From the cell containing the given text, extract its center point as (x, y) coordinate. 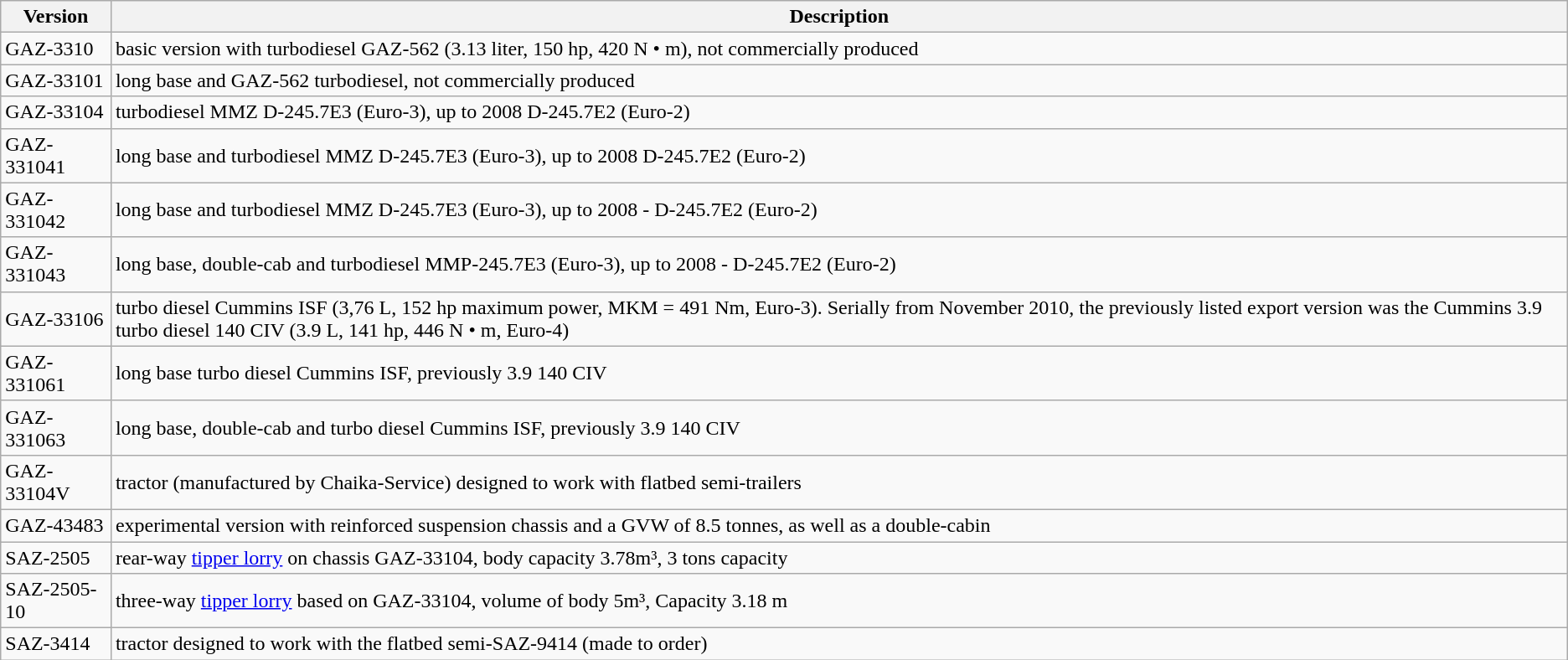
SAZ-3414 (56, 644)
tractor designed to work with the flatbed semi-SAZ-9414 (made to order) (839, 644)
GAZ-43483 (56, 525)
long base, double-cab and turbodiesel MMP-245.7E3 (Euro-3), up to 2008 - D-245.7E2 (Euro-2) (839, 265)
GAZ-33106 (56, 318)
long base turbo diesel Cummins ISF, previously 3.9 140 CIV (839, 374)
rear-way tipper lorry on chassis GAZ-33104, body capacity 3.78m³, 3 tons capacity (839, 557)
GAZ-33101 (56, 80)
Description (839, 17)
experimental version with reinforced suspension chassis and a GVW of 8.5 tonnes, as well as a double-cabin (839, 525)
SAZ-2505-10 (56, 601)
GAZ-331063 (56, 427)
GAZ-331043 (56, 265)
GAZ-33104V (56, 482)
Version (56, 17)
long base, double-cab and turbo diesel Cummins ISF, previously 3.9 140 CIV (839, 427)
basic version with turbodiesel GAZ-562 (3.13 liter, 150 hp, 420 N • m), not commercially produced (839, 49)
GAZ-3310 (56, 49)
GAZ-331042 (56, 209)
long base and turbodiesel MMZ D-245.7E3 (Euro-3), up to 2008 D-245.7E2 (Euro-2) (839, 156)
SAZ-2505 (56, 557)
three-way tipper lorry based on GAZ-33104, volume of body 5m³, Capacity 3.18 m (839, 601)
long base and GAZ-562 turbodiesel, not commercially produced (839, 80)
tractor (manufactured by Chaika-Service) designed to work with flatbed semi-trailers (839, 482)
GAZ-331061 (56, 374)
turbodiesel MMZ D-245.7E3 (Euro-3), up to 2008 D-245.7E2 (Euro-2) (839, 112)
GAZ-331041 (56, 156)
long base and turbodiesel MMZ D-245.7E3 (Euro-3), up to 2008 - D-245.7E2 (Euro-2) (839, 209)
GAZ-33104 (56, 112)
